Extract the (x, y) coordinate from the center of the cell holding the provided text.  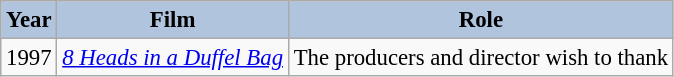
1997 (29, 58)
Film (172, 20)
The producers and director wish to thank (480, 58)
8 Heads in a Duffel Bag (172, 58)
Year (29, 20)
Role (480, 20)
